Return (X, Y) of the center of cell containing provided text 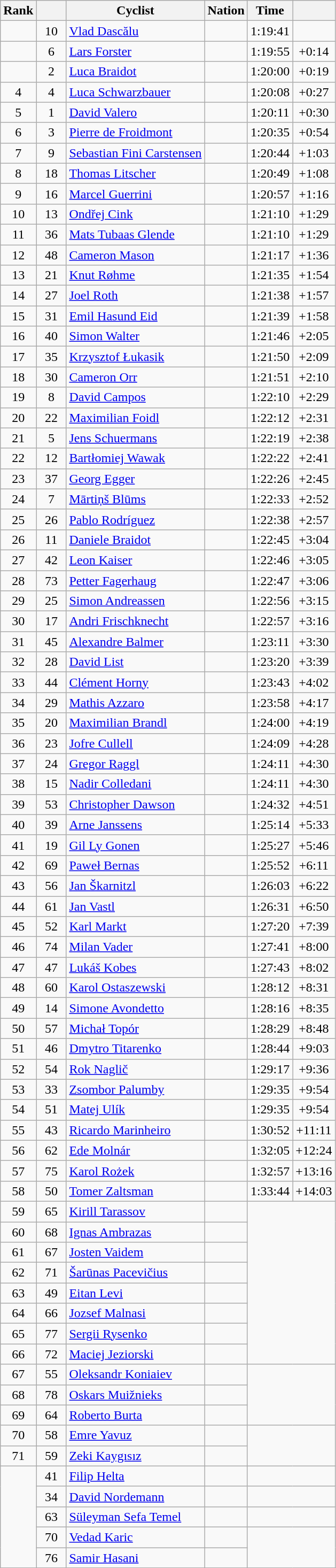
1:20:11 (270, 112)
3 (51, 133)
1:23:20 (270, 662)
1:22:33 (270, 499)
+0:19 (314, 72)
38 (18, 784)
+12:24 (314, 1150)
Christopher Dawson (136, 804)
+2:09 (314, 357)
Sebastian Fini Carstensen (136, 153)
+0:14 (314, 51)
Ede Molnár (136, 1150)
Krzysztof Łukasik (136, 357)
1:25:27 (270, 845)
Marcel Guerrini (136, 194)
+4:28 (314, 743)
Vedad Karic (136, 1537)
1:22:56 (270, 601)
Ricardo Marinheiro (136, 1130)
Petter Fagerhaug (136, 580)
Cameron Mason (136, 255)
Cameron Orr (136, 377)
+1:16 (314, 194)
Clément Horny (136, 682)
Karol Rożek (136, 1171)
1:22:45 (270, 540)
David Nordemann (136, 1496)
Dmytro Titarenko (136, 1049)
Karl Markt (136, 927)
1:27:41 (270, 947)
+2:10 (314, 377)
Josten Vaidem (136, 1252)
+7:39 (314, 927)
+3:16 (314, 621)
+3:15 (314, 601)
+9:36 (314, 1069)
1:22:19 (270, 438)
Eitan Levi (136, 1293)
Süleyman Sefa Temel (136, 1517)
72 (51, 1354)
1:22:46 (270, 560)
+6:22 (314, 886)
+2:38 (314, 438)
Paweł Bernas (136, 865)
Rank (18, 11)
1:20:57 (270, 194)
Šarūnas Pacevičius (136, 1273)
1:30:52 (270, 1130)
1:22:22 (270, 458)
Michał Topór (136, 1028)
+2:57 (314, 519)
Maximilian Brandl (136, 723)
1:22:10 (270, 397)
1:21:50 (270, 357)
Nation (226, 11)
+2:41 (314, 458)
Bartłomiej Wawak (136, 458)
+3:30 (314, 642)
+1:08 (314, 173)
Leon Kaiser (136, 560)
+3:05 (314, 560)
1 (51, 112)
Emil Hasund Eid (136, 316)
1:25:52 (270, 865)
77 (51, 1334)
Mats Tubaas Glende (136, 234)
Zeki Kaygısız (136, 1456)
Gregor Raggl (136, 764)
Luca Braidot (136, 72)
+3:04 (314, 540)
+0:54 (314, 133)
1:21:35 (270, 275)
Kirill Tarassov (136, 1211)
Jofre Cullell (136, 743)
Ignas Ambrazas (136, 1232)
Maximilian Foidl (136, 418)
Georg Egger (136, 479)
David Valero (136, 112)
Ondřej Cink (136, 214)
+2:05 (314, 336)
74 (51, 947)
Rok Naglič (136, 1069)
Nadir Colledani (136, 784)
Andri Frischknecht (136, 621)
+2:45 (314, 479)
1:21:17 (270, 255)
Pablo Rodríguez (136, 519)
+2:29 (314, 397)
+8:00 (314, 947)
1:29:17 (270, 1069)
1:24:00 (270, 723)
Knut Røhme (136, 275)
Lars Forster (136, 51)
+1:03 (314, 153)
Milan Vader (136, 947)
Jan Vastl (136, 906)
Oleksandr Koniaiev (136, 1374)
Zsombor Palumby (136, 1089)
Time (270, 11)
Lukáš Kobes (136, 967)
Joel Roth (136, 296)
2 (51, 72)
Samir Hasani (136, 1558)
1:20:08 (270, 92)
+4:02 (314, 682)
1:21:51 (270, 377)
+2:52 (314, 499)
1:27:20 (270, 927)
Simon Walter (136, 336)
1:20:35 (270, 133)
+9:03 (314, 1049)
1:26:03 (270, 886)
1:22:26 (270, 479)
1:19:41 (270, 31)
+0:30 (314, 112)
Simon Andreassen (136, 601)
+1:54 (314, 275)
Luca Schwarzbauer (136, 92)
+4:17 (314, 703)
1:20:49 (270, 173)
1:24:09 (270, 743)
Simone Avondetto (136, 1008)
1:21:38 (270, 296)
75 (51, 1171)
1:22:38 (270, 519)
Filip Helta (136, 1476)
Roberto Burta (136, 1415)
1:21:46 (270, 336)
1:23:58 (270, 703)
Jens Schuermans (136, 438)
+4:51 (314, 804)
1:24:32 (270, 804)
+0:27 (314, 92)
Jan Škarnitzl (136, 886)
1:23:11 (270, 642)
1:33:44 (270, 1191)
Sergii Rysenko (136, 1334)
David List (136, 662)
+3:39 (314, 662)
+8:48 (314, 1028)
+1:58 (314, 316)
Thomas Litscher (136, 173)
Arne Janssens (136, 825)
+2:31 (314, 418)
Pierre de Froidmont (136, 133)
32 (18, 662)
+4:19 (314, 723)
Emre Yavuz (136, 1435)
+1:57 (314, 296)
+5:46 (314, 845)
1:28:12 (270, 988)
1:32:05 (270, 1150)
1:28:44 (270, 1049)
Daniele Braidot (136, 540)
1:20:44 (270, 153)
+3:06 (314, 580)
Alexandre Balmer (136, 642)
1:22:57 (270, 621)
Jozsef Malnasi (136, 1313)
Maciej Jeziorski (136, 1354)
78 (51, 1395)
Tomer Zaltsman (136, 1191)
1:28:16 (270, 1008)
1:23:43 (270, 682)
Vlad Dascălu (136, 31)
Mārtiņš Blūms (136, 499)
Mathis Azzaro (136, 703)
76 (51, 1558)
+8:31 (314, 988)
Karol Ostaszewski (136, 988)
1:20:00 (270, 72)
1:22:12 (270, 418)
1:22:47 (270, 580)
1:19:55 (270, 51)
1:28:29 (270, 1028)
+14:03 (314, 1191)
Oskars Muižnieks (136, 1395)
+8:02 (314, 967)
1:21:39 (270, 316)
1:26:31 (270, 906)
David Campos (136, 397)
Matej Ulík (136, 1110)
+6:50 (314, 906)
1:32:57 (270, 1171)
+11:11 (314, 1130)
+1:36 (314, 255)
+6:11 (314, 865)
1:25:14 (270, 825)
73 (51, 580)
Gil Ly Gonen (136, 845)
+13:16 (314, 1171)
1:27:43 (270, 967)
+5:33 (314, 825)
+8:35 (314, 1008)
Cyclist (136, 11)
